Provide the [x, y] coordinate of the cell's center where the given text is located.  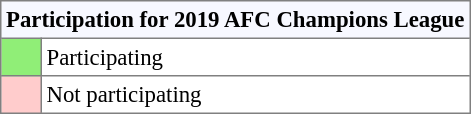
Participating [255, 57]
Not participating [255, 95]
Participation for 2019 AFC Champions League [236, 20]
